Provide the (X, Y) coordinate of the cell's center where the given text is located.  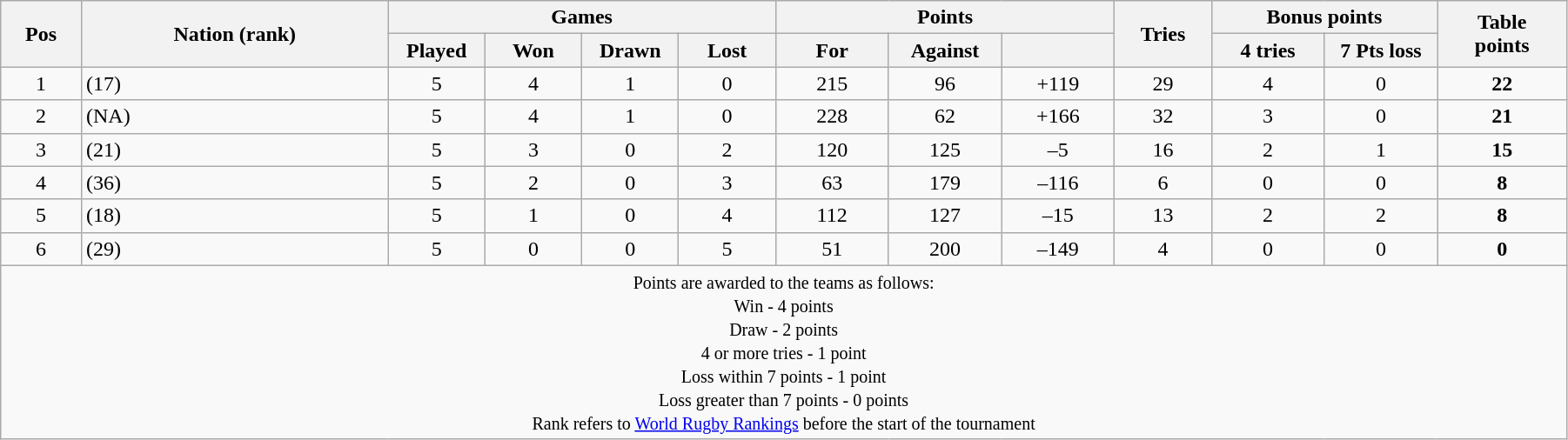
215 (832, 83)
112 (832, 216)
Tablepoints (1502, 34)
Nation (rank) (234, 34)
32 (1163, 117)
51 (832, 249)
–5 (1058, 150)
63 (832, 183)
125 (945, 150)
200 (945, 249)
–116 (1058, 183)
96 (945, 83)
62 (945, 117)
Drawn (630, 50)
Won (533, 50)
4 tries (1268, 50)
Played (437, 50)
Tries (1163, 34)
For (832, 50)
Lost (727, 50)
Bonus points (1324, 17)
15 (1502, 150)
(NA) (234, 117)
22 (1502, 83)
29 (1163, 83)
120 (832, 150)
+119 (1058, 83)
Against (945, 50)
–15 (1058, 216)
Games (581, 17)
(36) (234, 183)
228 (832, 117)
+166 (1058, 117)
16 (1163, 150)
Points (945, 17)
127 (945, 216)
Pos (42, 34)
–149 (1058, 249)
(18) (234, 216)
7 Pts loss (1381, 50)
(29) (234, 249)
21 (1502, 117)
179 (945, 183)
(17) (234, 83)
(21) (234, 150)
13 (1163, 216)
